Return (X, Y) of the center of cell containing provided text 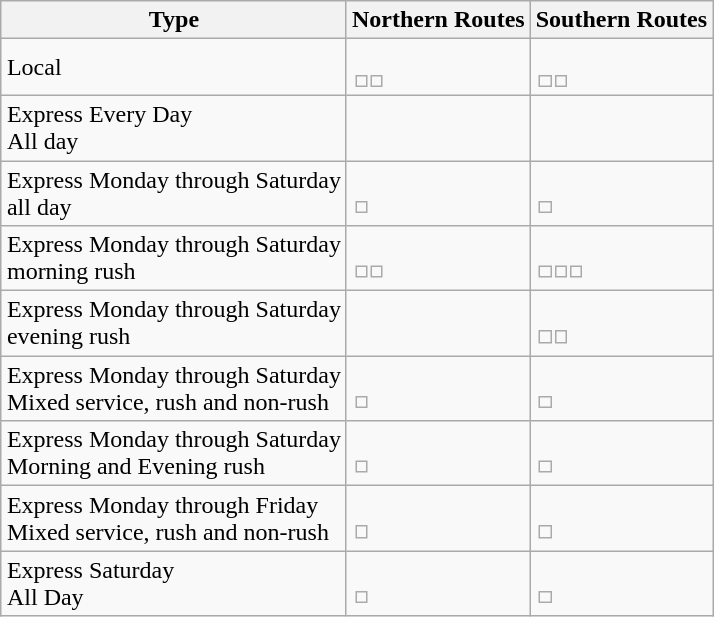
Express Monday through Saturdayevening rush (174, 324)
Express Monday through SaturdayMixed service, rush and non-rush (174, 388)
Type (174, 20)
Express Monday through FridayMixed service, rush and non-rush (174, 518)
Express SaturdayAll Day (174, 584)
Express Monday through Saturdayall day (174, 192)
Northern Routes (438, 20)
Express Monday through SaturdayMorning and Evening rush (174, 454)
Express Every DayAll day (174, 128)
Local (174, 68)
Express Monday through Saturdaymorning rush (174, 258)
Southern Routes (621, 20)
